Determine the [X, Y] coordinate at the center of the cell enclosing the given text.  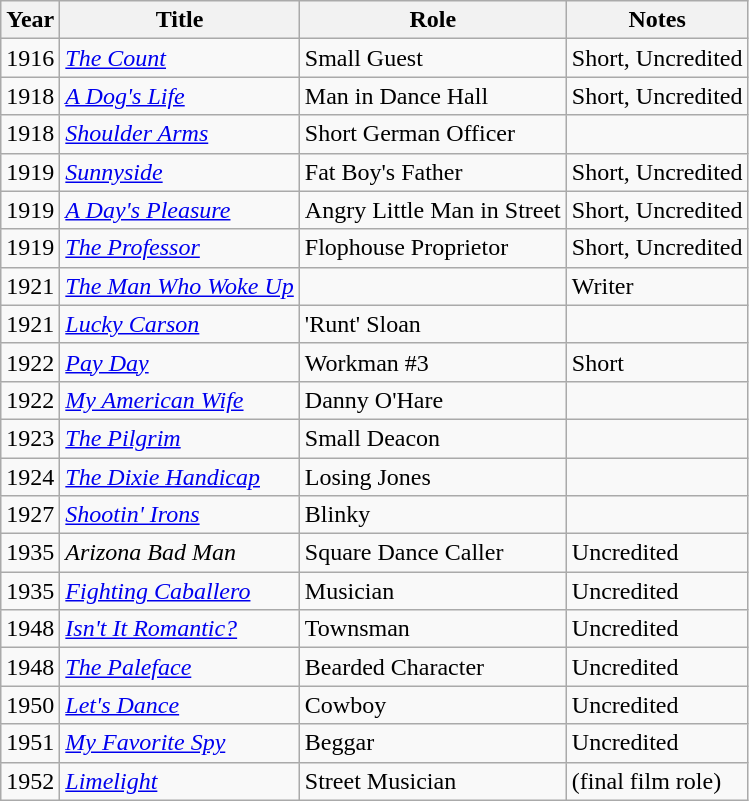
Cowboy [432, 705]
Flophouse Proprietor [432, 248]
1927 [30, 515]
1923 [30, 438]
The Dixie Handicap [180, 477]
Lucky Carson [180, 324]
Role [432, 20]
Beggar [432, 743]
Short German Officer [432, 134]
Street Musician [432, 781]
Shootin' Irons [180, 515]
The Paleface [180, 667]
Let's Dance [180, 705]
Townsman [432, 629]
1951 [30, 743]
Man in Dance Hall [432, 96]
Sunnyside [180, 172]
My American Wife [180, 400]
The Professor [180, 248]
Fat Boy's Father [432, 172]
Writer [657, 286]
Shoulder Arms [180, 134]
Limelight [180, 781]
(final film role) [657, 781]
1916 [30, 58]
Danny O'Hare [432, 400]
'Runt' Sloan [432, 324]
1924 [30, 477]
A Day's Pleasure [180, 210]
Fighting Caballero [180, 591]
1952 [30, 781]
Small Deacon [432, 438]
Angry Little Man in Street [432, 210]
Notes [657, 20]
A Dog's Life [180, 96]
Losing Jones [432, 477]
The Man Who Woke Up [180, 286]
Musician [432, 591]
Blinky [432, 515]
Square Dance Caller [432, 553]
1950 [30, 705]
The Pilgrim [180, 438]
Year [30, 20]
My Favorite Spy [180, 743]
The Count [180, 58]
Pay Day [180, 362]
Small Guest [432, 58]
Title [180, 20]
Workman #3 [432, 362]
Bearded Character [432, 667]
Short [657, 362]
Isn't It Romantic? [180, 629]
Arizona Bad Man [180, 553]
